Determine the [X, Y] coordinate at the center of the cell enclosing the given text.  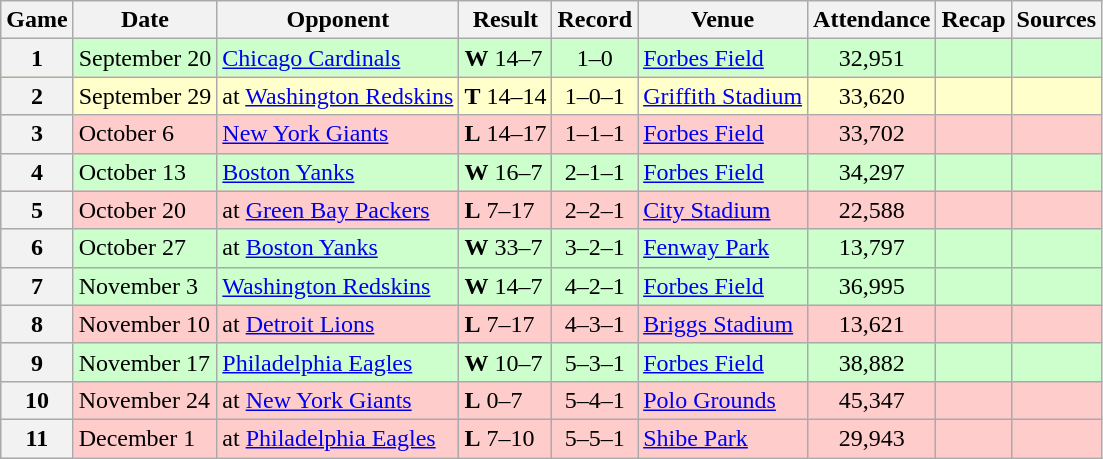
3–2–1 [595, 248]
1 [37, 58]
4–3–1 [595, 324]
November 17 [145, 362]
29,943 [872, 438]
December 1 [145, 438]
5–5–1 [595, 438]
4–2–1 [595, 286]
T 14–14 [506, 96]
Record [595, 20]
Briggs Stadium [723, 324]
Venue [723, 20]
September 29 [145, 96]
22,588 [872, 210]
36,995 [872, 286]
9 [37, 362]
at Green Bay Packers [338, 210]
Opponent [338, 20]
Boston Yanks [338, 172]
3 [37, 134]
5 [37, 210]
October 20 [145, 210]
at Philadelphia Eagles [338, 438]
at Detroit Lions [338, 324]
13,797 [872, 248]
1–0 [595, 58]
Philadelphia Eagles [338, 362]
Chicago Cardinals [338, 58]
32,951 [872, 58]
6 [37, 248]
L 7–10 [506, 438]
New York Giants [338, 134]
2 [37, 96]
1–1–1 [595, 134]
September 20 [145, 58]
November 10 [145, 324]
1–0–1 [595, 96]
October 27 [145, 248]
City Stadium [723, 210]
at Boston Yanks [338, 248]
Game [37, 20]
October 6 [145, 134]
4 [37, 172]
November 3 [145, 286]
Sources [1056, 20]
8 [37, 324]
at Washington Redskins [338, 96]
7 [37, 286]
Date [145, 20]
at New York Giants [338, 400]
November 24 [145, 400]
L 0–7 [506, 400]
Shibe Park [723, 438]
Fenway Park [723, 248]
45,347 [872, 400]
34,297 [872, 172]
33,702 [872, 134]
Griffith Stadium [723, 96]
13,621 [872, 324]
October 13 [145, 172]
2–1–1 [595, 172]
L 14–17 [506, 134]
Washington Redskins [338, 286]
Attendance [872, 20]
W 16–7 [506, 172]
10 [37, 400]
Polo Grounds [723, 400]
Result [506, 20]
W 33–7 [506, 248]
33,620 [872, 96]
Recap [974, 20]
38,882 [872, 362]
W 10–7 [506, 362]
5–3–1 [595, 362]
11 [37, 438]
2–2–1 [595, 210]
5–4–1 [595, 400]
